Identify which cell holds the provided text, then report its [x, y] central coordinate. 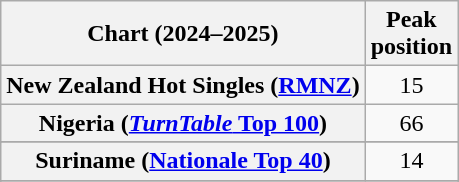
Peakposition [411, 34]
New Zealand Hot Singles (RMNZ) [183, 85]
Suriname (Nationale Top 40) [183, 161]
66 [411, 123]
Chart (2024–2025) [183, 34]
Nigeria (TurnTable Top 100) [183, 123]
15 [411, 85]
14 [411, 161]
